Scan for the cell matching the given text and deliver its (X, Y) coordinate at center. 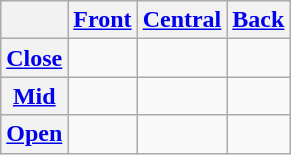
Back (258, 20)
Front (102, 20)
Open (34, 134)
Central (182, 20)
Mid (34, 96)
Close (34, 58)
